Search for the cell housing the specified text and yield its [x, y] center coordinate. 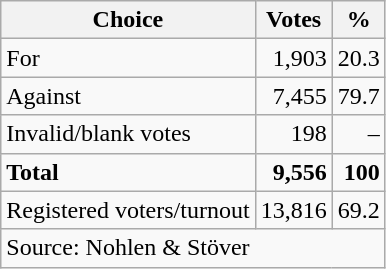
13,816 [294, 210]
7,455 [294, 96]
Against [128, 96]
198 [294, 134]
Total [128, 172]
Source: Nohlen & Stöver [193, 248]
20.3 [358, 58]
1,903 [294, 58]
79.7 [358, 96]
Invalid/blank votes [128, 134]
Choice [128, 20]
For [128, 58]
100 [358, 172]
% [358, 20]
69.2 [358, 210]
– [358, 134]
Registered voters/turnout [128, 210]
Votes [294, 20]
9,556 [294, 172]
